Identify which cell holds the provided text, then report its [X, Y] central coordinate. 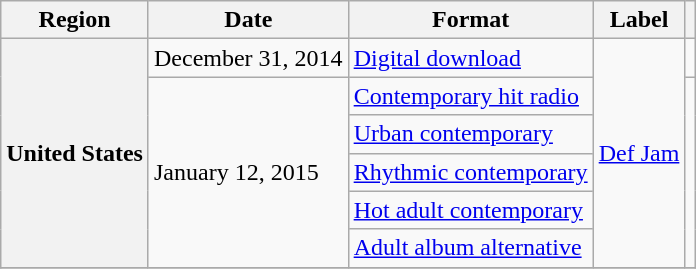
United States [75, 153]
Format [470, 20]
Rhythmic contemporary [470, 172]
Date [248, 20]
Region [75, 20]
January 12, 2015 [248, 172]
Digital download [470, 58]
Hot adult contemporary [470, 210]
Adult album alternative [470, 248]
Urban contemporary [470, 134]
Contemporary hit radio [470, 96]
December 31, 2014 [248, 58]
Def Jam [639, 153]
Label [639, 20]
